Search for the cell housing the specified text and yield its [X, Y] center coordinate. 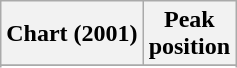
Peakposition [189, 34]
Chart (2001) [72, 34]
